Pinpoint the cell where the given text exists, returning its [X, Y] midpoint coordinate. 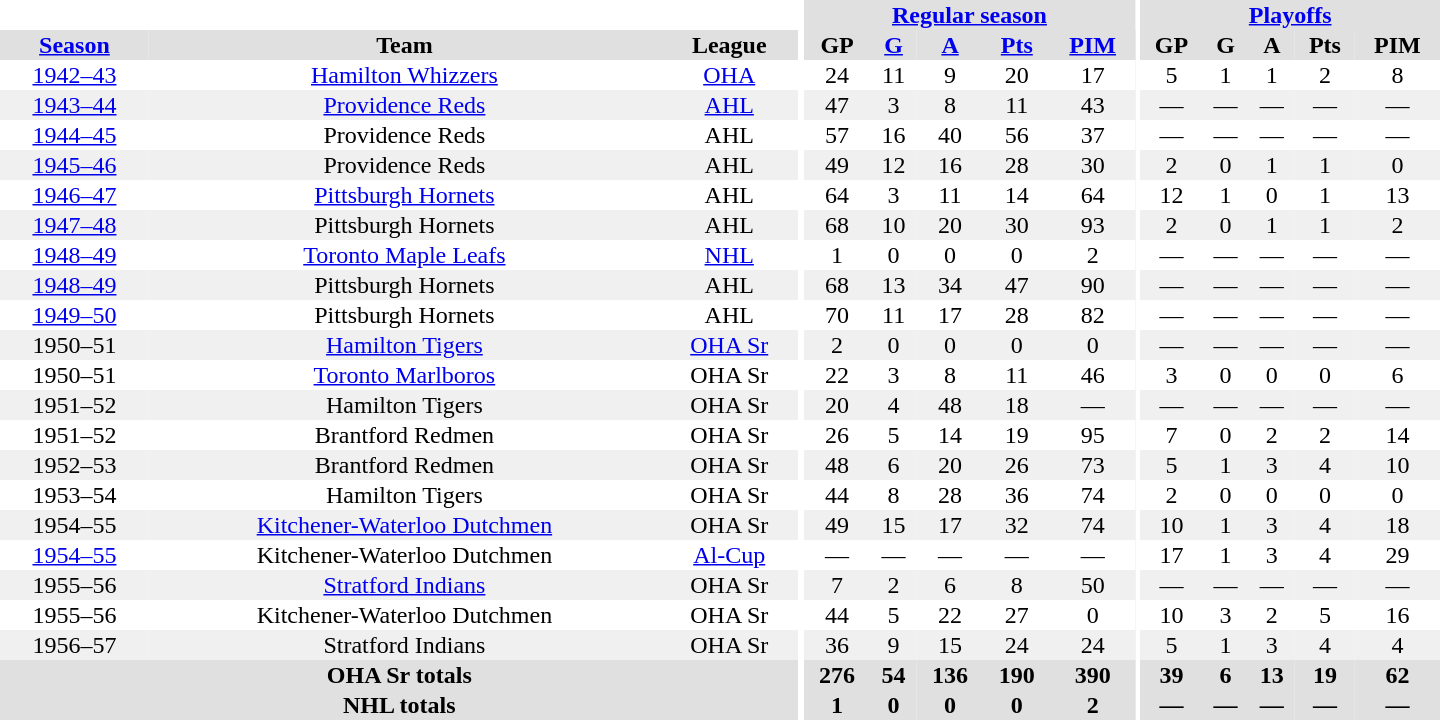
37 [1092, 135]
1942–43 [74, 75]
OHA Sr totals [400, 675]
Toronto Marlboros [404, 375]
Season [74, 45]
73 [1092, 465]
1956–57 [74, 645]
50 [1092, 585]
Hamilton Whizzers [404, 75]
82 [1092, 315]
OHA [730, 75]
1952–53 [74, 465]
43 [1092, 105]
27 [1016, 615]
40 [950, 135]
League [730, 45]
56 [1016, 135]
1947–48 [74, 225]
34 [950, 285]
136 [950, 675]
1949–50 [74, 315]
1945–46 [74, 165]
Playoffs [1290, 15]
57 [838, 135]
54 [893, 675]
276 [838, 675]
Al-Cup [730, 555]
39 [1171, 675]
29 [1398, 555]
1943–44 [74, 105]
32 [1016, 525]
1946–47 [74, 195]
Toronto Maple Leafs [404, 255]
NHL [730, 255]
46 [1092, 375]
62 [1398, 675]
90 [1092, 285]
1953–54 [74, 495]
95 [1092, 435]
NHL totals [400, 705]
93 [1092, 225]
Team [404, 45]
Regular season [970, 15]
1944–45 [74, 135]
190 [1016, 675]
70 [838, 315]
390 [1092, 675]
